Locate the cell with the specified text and output its [x, y] center coordinate. 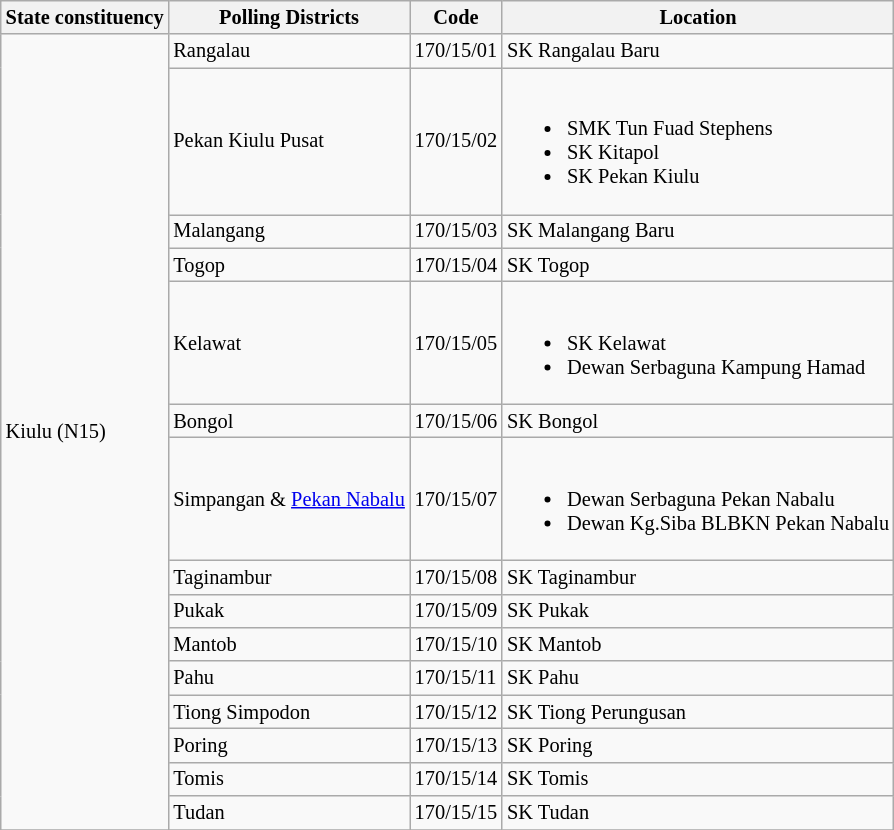
Pekan Kiulu Pusat [288, 141]
170/15/15 [456, 813]
Tiong Simpodon [288, 712]
Togop [288, 265]
170/15/13 [456, 745]
170/15/08 [456, 577]
SK Togop [698, 265]
SK Pukak [698, 611]
SMK Tun Fuad StephensSK KitapolSK Pekan Kiulu [698, 141]
SK Pahu [698, 678]
Kelawat [288, 342]
Code [456, 17]
SK Bongol [698, 421]
SK Tomis [698, 779]
SK Mantob [698, 644]
SK Taginambur [698, 577]
SK Poring [698, 745]
Kiulu (N15) [85, 432]
SK Rangalau Baru [698, 51]
State constituency [85, 17]
Simpangan & Pekan Nabalu [288, 499]
Taginambur [288, 577]
170/15/12 [456, 712]
170/15/04 [456, 265]
170/15/14 [456, 779]
170/15/06 [456, 421]
170/15/05 [456, 342]
170/15/11 [456, 678]
SK Tudan [698, 813]
170/15/03 [456, 231]
170/15/01 [456, 51]
Pukak [288, 611]
170/15/10 [456, 644]
170/15/09 [456, 611]
Malangang [288, 231]
Mantob [288, 644]
Bongol [288, 421]
Dewan Serbaguna Pekan NabaluDewan Kg.Siba BLBKN Pekan Nabalu [698, 499]
Tudan [288, 813]
170/15/02 [456, 141]
SK KelawatDewan Serbaguna Kampung Hamad [698, 342]
SK Tiong Perungusan [698, 712]
Location [698, 17]
Pahu [288, 678]
Poring [288, 745]
Rangalau [288, 51]
SK Malangang Baru [698, 231]
170/15/07 [456, 499]
Polling Districts [288, 17]
Tomis [288, 779]
